Find where the given text appears and provide that cell's center as (x, y) coordinate. 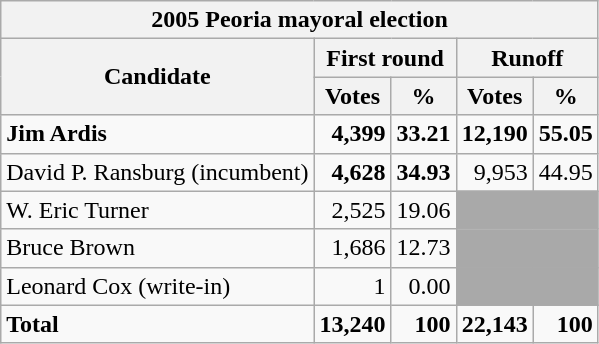
Total (158, 324)
2,525 (352, 210)
4,628 (352, 172)
Jim Ardis (158, 134)
12.73 (424, 248)
0.00 (424, 286)
First round (385, 58)
1,686 (352, 248)
Candidate (158, 77)
55.05 (566, 134)
Leonard Cox (write-in) (158, 286)
19.06 (424, 210)
34.93 (424, 172)
13,240 (352, 324)
W. Eric Turner (158, 210)
1 (352, 286)
Bruce Brown (158, 248)
33.21 (424, 134)
Runoff (527, 58)
2005 Peoria mayoral election (300, 20)
12,190 (494, 134)
9,953 (494, 172)
David P. Ransburg (incumbent) (158, 172)
4,399 (352, 134)
22,143 (494, 324)
44.95 (566, 172)
